Determine the (x, y) coordinate at the center of the cell enclosing the given text.  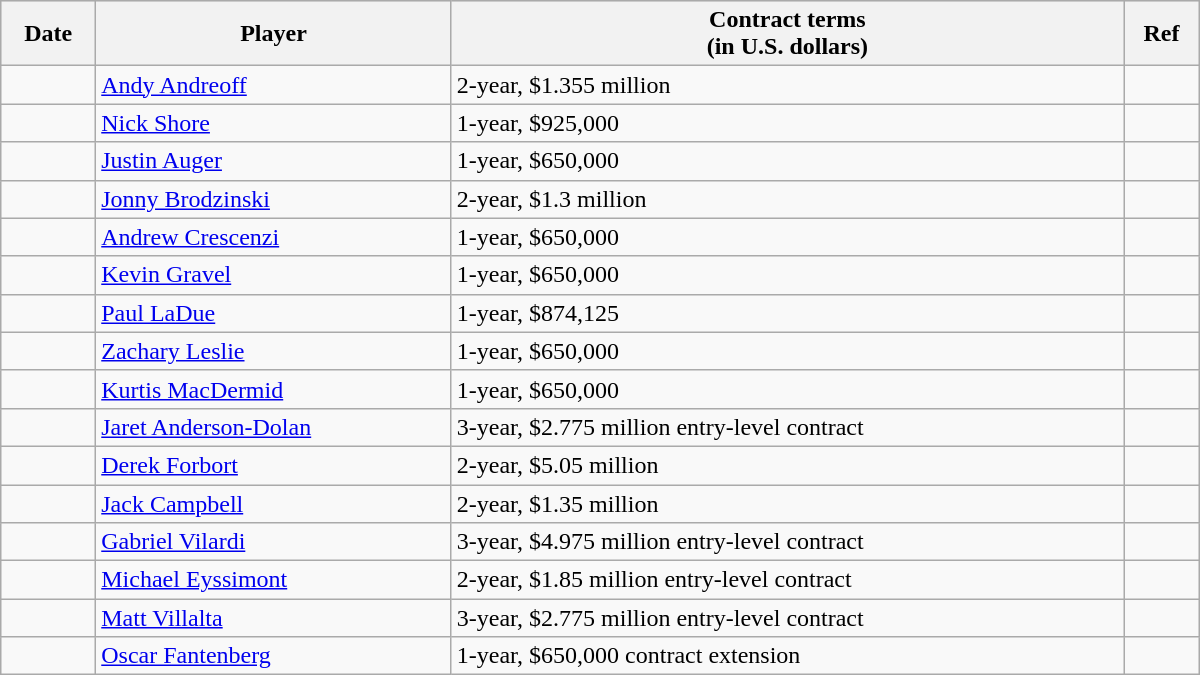
Kevin Gravel (274, 275)
Andrew Crescenzi (274, 237)
2-year, $5.05 million (787, 465)
Derek Forbort (274, 465)
2-year, $1.85 million entry-level contract (787, 580)
Jack Campbell (274, 503)
Contract terms(in U.S. dollars) (787, 34)
Date (48, 34)
Player (274, 34)
Andy Andreoff (274, 85)
Jonny Brodzinski (274, 199)
Ref (1162, 34)
Oscar Fantenberg (274, 656)
Justin Auger (274, 161)
3-year, $4.975 million entry-level contract (787, 542)
Gabriel Vilardi (274, 542)
Matt Villalta (274, 618)
Zachary Leslie (274, 351)
2-year, $1.355 million (787, 85)
1-year, $874,125 (787, 313)
2-year, $1.35 million (787, 503)
2-year, $1.3 million (787, 199)
1-year, $650,000 contract extension (787, 656)
Kurtis MacDermid (274, 389)
1-year, $925,000 (787, 123)
Nick Shore (274, 123)
Paul LaDue (274, 313)
Jaret Anderson-Dolan (274, 427)
Michael Eyssimont (274, 580)
